Output the (x, y) coordinate of the center of the cell containing the given text.  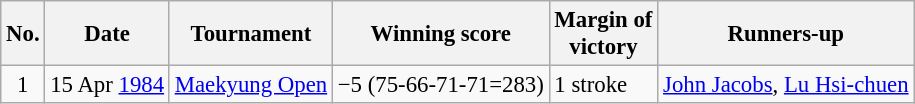
Date (107, 34)
No. (23, 34)
15 Apr 1984 (107, 85)
Margin ofvictory (604, 34)
Tournament (250, 34)
John Jacobs, Lu Hsi-chuen (786, 85)
Winning score (440, 34)
1 (23, 85)
−5 (75-66-71-71=283) (440, 85)
Runners-up (786, 34)
1 stroke (604, 85)
Maekyung Open (250, 85)
